Pinpoint the cell where the given text exists, returning its (x, y) midpoint coordinate. 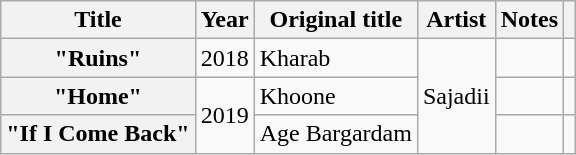
Artist (456, 20)
Sajadii (456, 96)
2019 (224, 115)
Age Bargardam (336, 134)
"Ruins" (98, 58)
"Home" (98, 96)
Kharab (336, 58)
Khoone (336, 96)
Notes (529, 20)
"If I Come Back" (98, 134)
Year (224, 20)
2018 (224, 58)
Title (98, 20)
Original title (336, 20)
